Determine the [X, Y] coordinate at the center of the cell enclosing the given text.  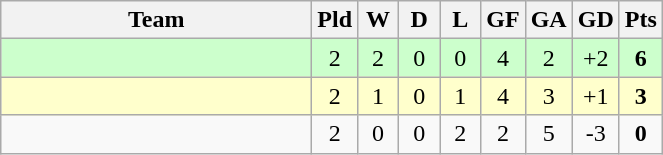
W [378, 20]
GA [548, 20]
D [420, 20]
Team [156, 20]
+2 [596, 58]
+1 [596, 96]
GD [596, 20]
-3 [596, 134]
L [460, 20]
Pts [640, 20]
5 [548, 134]
GF [503, 20]
Pld [335, 20]
6 [640, 58]
